For the text-containing cell, return its midpoint in [x, y] coordinate format. 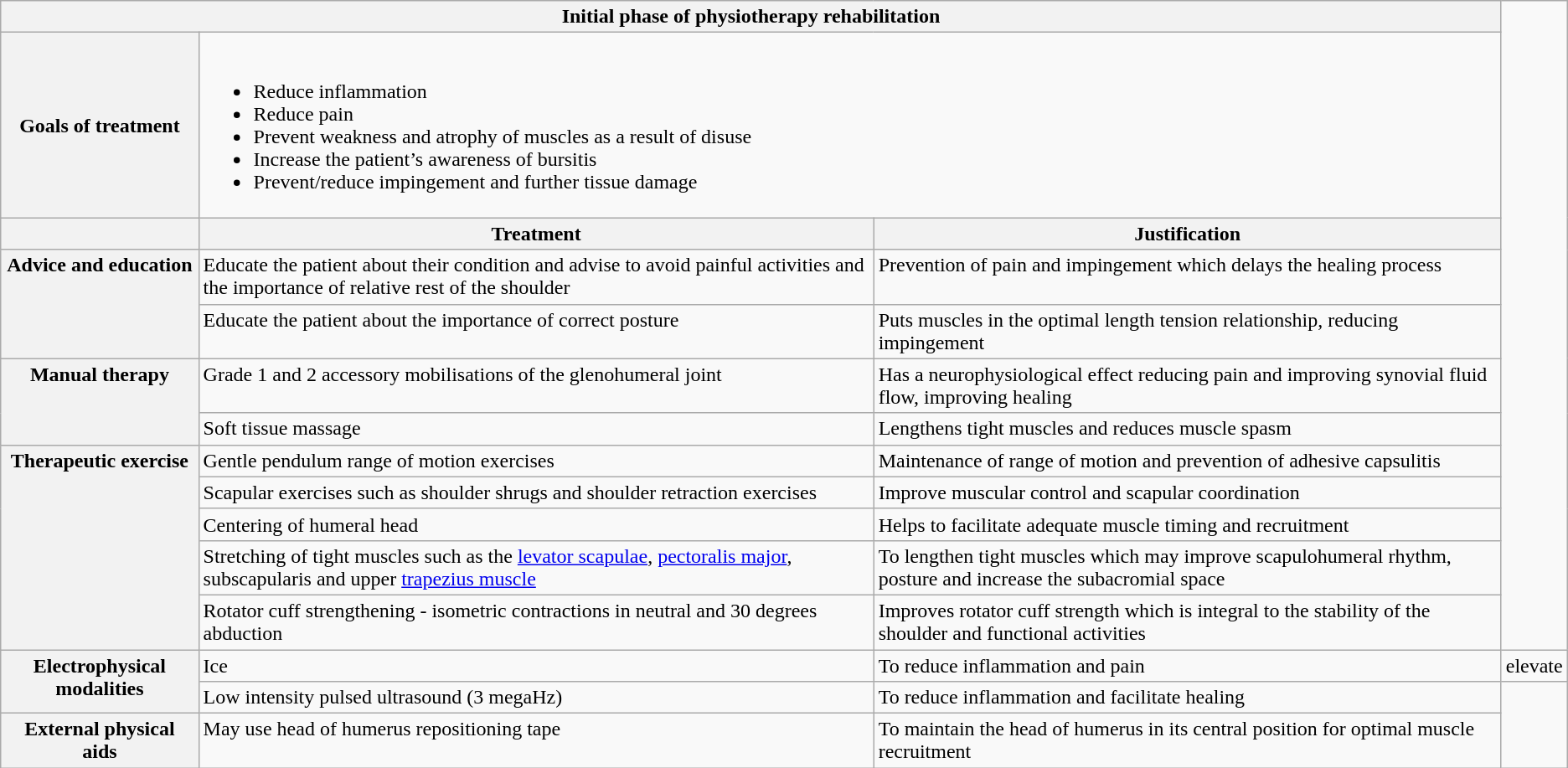
Centering of humeral head [536, 524]
Improves rotator cuff strength which is integral to the stability of the shoulder and functional activities [1188, 621]
Justification [1188, 234]
Puts muscles in the optimal length tension relationship, reducing impingement [1188, 332]
Prevention of pain and impingement which delays the healing process [1188, 276]
External physical aids [100, 740]
Improve muscular control and scapular coordination [1188, 492]
Ice [536, 666]
Lengthens tight muscles and reduces muscle spasm [1188, 429]
Gentle pendulum range of motion exercises [536, 461]
To reduce inflammation and pain [1188, 666]
Scapular exercises such as shoulder shrugs and shoulder retraction exercises [536, 492]
Goals of treatment [100, 126]
Educate the patient about their condition and advise to avoid painful activities and the importance of relative rest of the shoulder [536, 276]
Electrophysical modalities [100, 682]
To maintain the head of humerus in its central position for optimal muscle recruitment [1188, 740]
Stretching of tight muscles such as the levator scapulae, pectoralis major, subscapularis and upper trapezius muscle [536, 568]
Educate the patient about the importance of correct posture [536, 332]
Rotator cuff strengthening - isometric contractions in neutral and 30 degrees abduction [536, 621]
Has a neurophysiological effect reducing pain and improving synovial fluid flow, improving healing [1188, 385]
To lengthen tight muscles which may improve scapulohumeral rhythm, posture and increase the subacromial space [1188, 568]
Initial phase of physiotherapy rehabilitation [750, 17]
To reduce inflammation and facilitate healing [1188, 698]
Maintenance of range of motion and prevention of adhesive capsulitis [1188, 461]
Advice and education [100, 304]
Low intensity pulsed ultrasound (3 megaHz) [536, 698]
Helps to facilitate adequate muscle timing and recruitment [1188, 524]
Grade 1 and 2 accessory mobilisations of the glenohumeral joint [536, 385]
Treatment [536, 234]
elevate [1534, 666]
Manual therapy [100, 402]
Therapeutic exercise [100, 547]
May use head of humerus repositioning tape [536, 740]
Soft tissue massage [536, 429]
